Output the [x, y] coordinate of the center of the cell containing the given text.  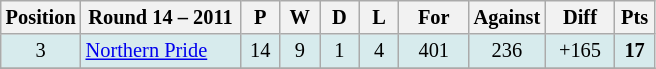
+165 [580, 51]
9 [300, 51]
W [300, 17]
Northern Pride [161, 51]
Position [41, 17]
Pts [635, 17]
L [379, 17]
4 [379, 51]
401 [434, 51]
3 [41, 51]
14 [260, 51]
236 [508, 51]
D [340, 17]
Round 14 – 2011 [161, 17]
Against [508, 17]
17 [635, 51]
For [434, 17]
1 [340, 51]
P [260, 17]
Diff [580, 17]
